Pinpoint the cell where the given text exists, returning its [x, y] midpoint coordinate. 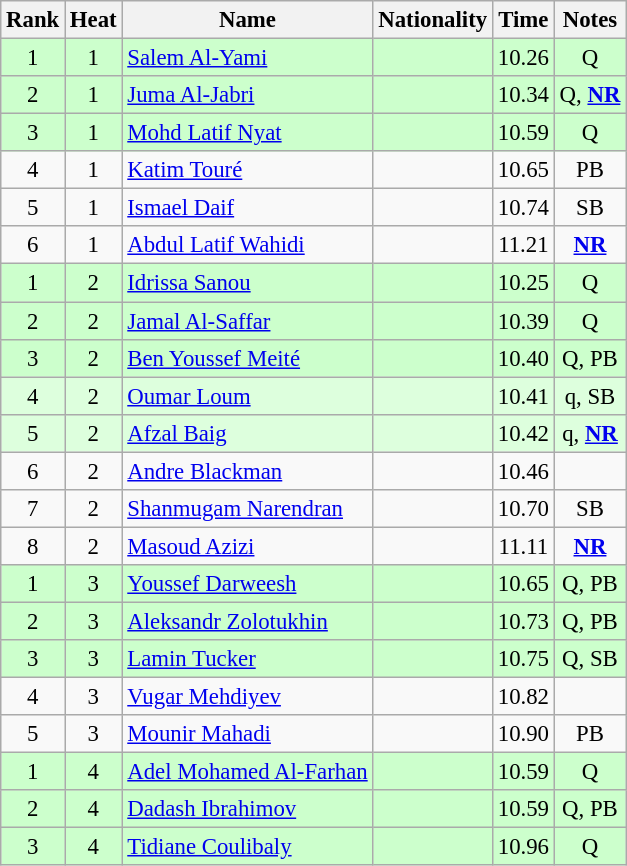
8 [33, 546]
Andre Blackman [248, 471]
Aleksandr Zolotukhin [248, 621]
Oumar Loum [248, 396]
10.90 [523, 734]
11.11 [523, 546]
10.25 [523, 283]
10.82 [523, 697]
Mounir Mahadi [248, 734]
Afzal Baig [248, 433]
Q, NR [590, 95]
7 [33, 509]
Dadash Ibrahimov [248, 809]
10.39 [523, 321]
Heat [94, 20]
Abdul Latif Wahidi [248, 245]
Tidiane Coulibaly [248, 847]
Ismael Daif [248, 208]
Youssef Darweesh [248, 584]
Adel Mohamed Al-Farhan [248, 772]
Vugar Mehdiyev [248, 697]
10.75 [523, 659]
Mohd Latif Nyat [248, 133]
Shanmugam Narendran [248, 509]
10.46 [523, 471]
Ben Youssef Meité [248, 358]
Notes [590, 20]
Juma Al-Jabri [248, 95]
Q, SB [590, 659]
Nationality [432, 20]
q, NR [590, 433]
10.73 [523, 621]
10.26 [523, 58]
10.40 [523, 358]
Rank [33, 20]
10.42 [523, 433]
10.34 [523, 95]
Salem Al-Yami [248, 58]
Masoud Azizi [248, 546]
Katim Touré [248, 170]
10.96 [523, 847]
Jamal Al-Saffar [248, 321]
10.70 [523, 509]
Name [248, 20]
10.41 [523, 396]
Idrissa Sanou [248, 283]
10.74 [523, 208]
Time [523, 20]
Lamin Tucker [248, 659]
q, SB [590, 396]
11.21 [523, 245]
